Find where the given text appears and provide that cell's center as [x, y] coordinate. 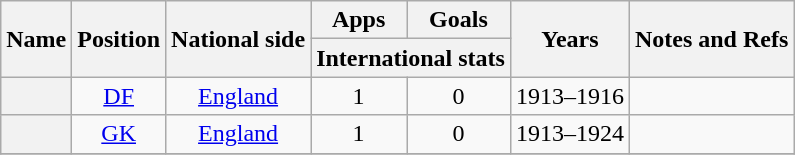
Position [119, 39]
Goals [459, 20]
1913–1916 [570, 96]
1913–1924 [570, 134]
Name [36, 39]
DF [119, 96]
Apps [359, 20]
GK [119, 134]
National side [238, 39]
International stats [411, 58]
Notes and Refs [711, 39]
Years [570, 39]
